Extract the [x, y] coordinate from the center of the cell holding the provided text.  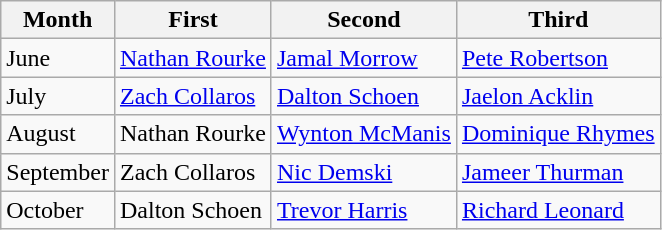
Dominique Rhymes [558, 134]
September [58, 172]
First [192, 20]
July [58, 96]
Wynton McManis [364, 134]
Jaelon Acklin [558, 96]
Richard Leonard [558, 210]
June [58, 58]
October [58, 210]
Nic Demski [364, 172]
Month [58, 20]
Jamal Morrow [364, 58]
Trevor Harris [364, 210]
Second [364, 20]
Pete Robertson [558, 58]
August [58, 134]
Third [558, 20]
Jameer Thurman [558, 172]
